Identify which cell holds the provided text, then report its (x, y) central coordinate. 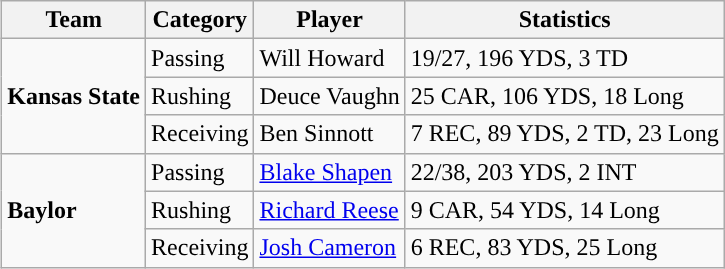
Category (200, 20)
19/27, 196 YDS, 3 TD (564, 58)
Ben Sinnott (330, 134)
25 CAR, 106 YDS, 18 Long (564, 96)
6 REC, 83 YDS, 25 Long (564, 248)
9 CAR, 54 YDS, 14 Long (564, 210)
Baylor (74, 210)
7 REC, 89 YDS, 2 TD, 23 Long (564, 134)
22/38, 203 YDS, 2 INT (564, 172)
Statistics (564, 20)
Will Howard (330, 58)
Kansas State (74, 96)
Josh Cameron (330, 248)
Player (330, 20)
Team (74, 20)
Richard Reese (330, 210)
Deuce Vaughn (330, 96)
Blake Shapen (330, 172)
